Scan for the cell matching the given text and deliver its (X, Y) coordinate at center. 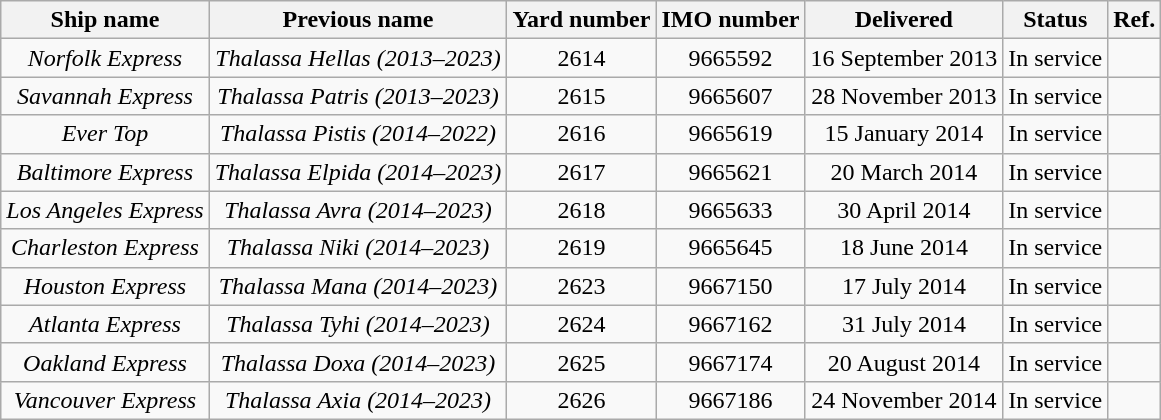
2624 (582, 324)
Thalassa Hellas (2013–2023) (358, 58)
Houston Express (105, 286)
Savannah Express (105, 96)
Ever Top (105, 134)
Thalassa Avra (2014–2023) (358, 210)
Charleston Express (105, 248)
Thalassa Elpida (2014–2023) (358, 172)
2618 (582, 210)
17 July 2014 (904, 286)
Thalassa Niki (2014–2023) (358, 248)
2616 (582, 134)
Thalassa Tyhi (2014–2023) (358, 324)
Thalassa Pistis (2014–2022) (358, 134)
Los Angeles Express (105, 210)
Ship name (105, 20)
9665619 (730, 134)
Previous name (358, 20)
Baltimore Express (105, 172)
9665633 (730, 210)
Yard number (582, 20)
Vancouver Express (105, 400)
15 January 2014 (904, 134)
Oakland Express (105, 362)
9665645 (730, 248)
2625 (582, 362)
2619 (582, 248)
Atlanta Express (105, 324)
Ref. (1134, 20)
2617 (582, 172)
2623 (582, 286)
9667174 (730, 362)
2615 (582, 96)
31 July 2014 (904, 324)
9667186 (730, 400)
Status (1056, 20)
16 September 2013 (904, 58)
28 November 2013 (904, 96)
IMO number (730, 20)
9665607 (730, 96)
9667150 (730, 286)
9665592 (730, 58)
9667162 (730, 324)
18 June 2014 (904, 248)
9665621 (730, 172)
2614 (582, 58)
Norfolk Express (105, 58)
2626 (582, 400)
Delivered (904, 20)
Thalassa Patris (2013–2023) (358, 96)
Thalassa Mana (2014–2023) (358, 286)
20 August 2014 (904, 362)
20 March 2014 (904, 172)
Thalassa Doxa (2014–2023) (358, 362)
30 April 2014 (904, 210)
Thalassa Axia (2014–2023) (358, 400)
24 November 2014 (904, 400)
